Provide the [X, Y] coordinate of the cell's center where the given text is located.  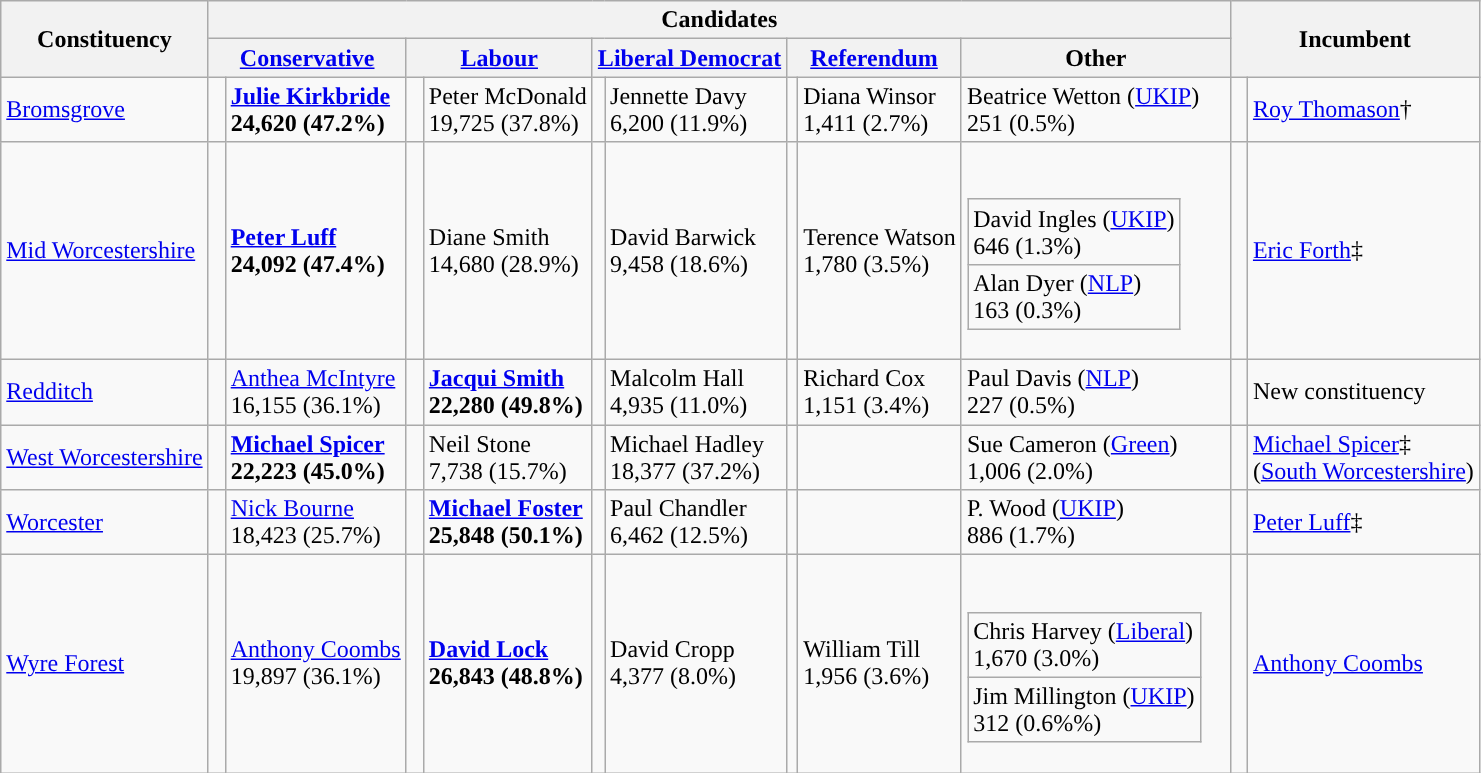
Julie Kirkbride24,620 (47.2%) [316, 110]
Anthea McIntyre16,155 (36.1%) [316, 392]
Chris Harvey (Liberal)1,670 (3.0%) Jim Millington (UKIP)312 (0.6%%) [1096, 664]
Diana Winsor1,411 (2.7%) [880, 110]
Michael Spicer22,223 (45.0%) [316, 458]
Chris Harvey (Liberal)1,670 (3.0%) [1084, 644]
Paul Chandler6,462 (12.5%) [696, 522]
Jim Millington (UKIP)312 (0.6%%) [1084, 710]
David Lock26,843 (48.8%) [508, 664]
Jacqui Smith22,280 (49.8%) [508, 392]
David Ingles (UKIP)646 (1.3%) [1074, 232]
Anthony Coombs19,897 (36.1%) [316, 664]
Redditch [104, 392]
Mid Worcestershire [104, 251]
David Cropp4,377 (8.0%) [696, 664]
Wyre Forest [104, 664]
Constituency [104, 39]
Candidates [719, 20]
Michael Foster25,848 (50.1%) [508, 522]
Richard Cox1,151 (3.4%) [880, 392]
Peter McDonald19,725 (37.8%) [508, 110]
P. Wood (UKIP)886 (1.7%) [1096, 522]
Michael Hadley18,377 (37.2%) [696, 458]
David Barwick9,458 (18.6%) [696, 251]
Worcester [104, 522]
Diane Smith14,680 (28.9%) [508, 251]
Beatrice Wetton (UKIP)251 (0.5%) [1096, 110]
Nick Bourne18,423 (25.7%) [316, 522]
Malcolm Hall4,935 (11.0%) [696, 392]
Peter Luff‡ [1363, 522]
Incumbent [1354, 39]
Bromsgrove [104, 110]
Michael Spicer‡(South Worcestershire) [1363, 458]
Alan Dyer (NLP)163 (0.3%) [1074, 296]
New constituency [1363, 392]
Neil Stone7,738 (15.7%) [508, 458]
Liberal Democrat [689, 58]
David Ingles (UKIP)646 (1.3%) Alan Dyer (NLP)163 (0.3%) [1096, 251]
Roy Thomason† [1363, 110]
West Worcestershire [104, 458]
Sue Cameron (Green)1,006 (2.0%) [1096, 458]
Other [1096, 58]
Terence Watson1,780 (3.5%) [880, 251]
Labour [499, 58]
Conservative [307, 58]
Paul Davis (NLP)227 (0.5%) [1096, 392]
Referendum [874, 58]
Anthony Coombs [1363, 664]
Jennette Davy6,200 (11.9%) [696, 110]
Eric Forth‡ [1363, 251]
William Till1,956 (3.6%) [880, 664]
Peter Luff24,092 (47.4%) [316, 251]
